Provide the (x, y) coordinate of the cell's center where the given text is located.  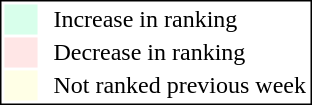
Not ranked previous week (180, 85)
Increase in ranking (180, 19)
Decrease in ranking (180, 53)
